Provide the [X, Y] coordinate of the cell's center where the given text is located.  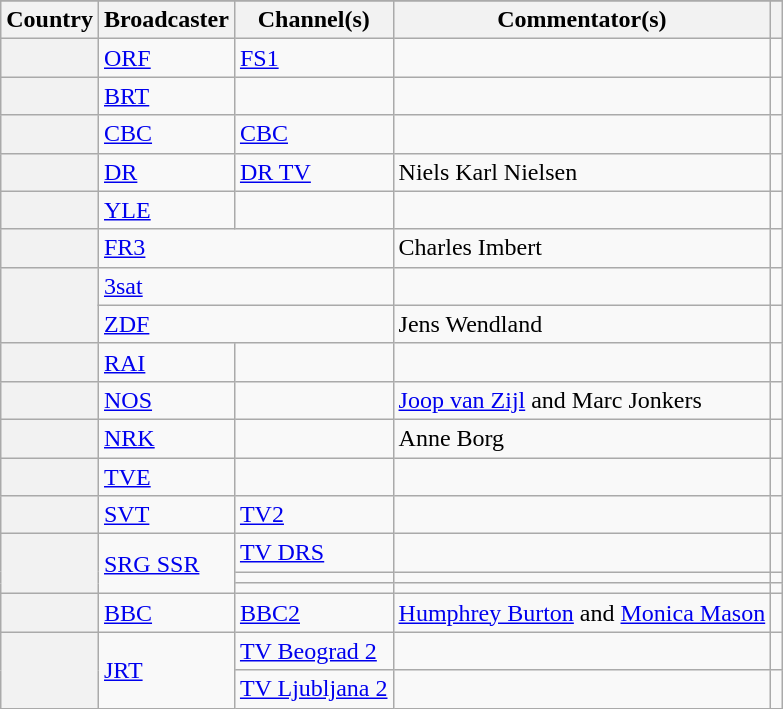
Broadcaster [166, 20]
ZDF [246, 324]
3sat [246, 286]
BBC2 [314, 613]
Channel(s) [314, 20]
TV2 [314, 515]
NOS [166, 400]
SVT [166, 515]
FR3 [246, 248]
TV DRS [314, 553]
TV Ljubljana 2 [314, 689]
Niels Karl Nielsen [582, 172]
FS1 [314, 58]
Commentator(s) [582, 20]
DR [166, 172]
RAI [166, 362]
DR TV [314, 172]
Joop van Zijl and Marc Jonkers [582, 400]
Jens Wendland [582, 324]
BBC [166, 613]
Anne Borg [582, 438]
YLE [166, 210]
SRG SSR [166, 564]
JRT [166, 670]
BRT [166, 96]
Humphrey Burton and Monica Mason [582, 613]
NRK [166, 438]
ORF [166, 58]
TVE [166, 477]
Charles Imbert [582, 248]
TV Beograd 2 [314, 651]
Country [50, 20]
